Detect which cell encompasses the target text, then output its [x, y] center coordinate. 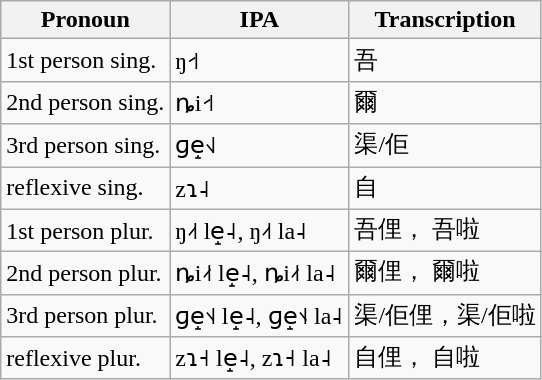
reflexive sing. [86, 188]
zɿ˧ le̝˨, zɿ˧ la˨ [260, 358]
1st person sing. [86, 60]
ŋ˧˦ [260, 60]
吾俚， 吾啦 [445, 230]
IPA [260, 20]
3rd person plur. [86, 316]
渠/佢 [445, 146]
ȵi˧˦ [260, 102]
2nd person plur. [86, 274]
3rd person sing. [86, 146]
ɡe̝˧˩ [260, 146]
吾 [445, 60]
爾 [445, 102]
自 [445, 188]
渠/佢俚，渠/佢啦 [445, 316]
zɿ˨ [260, 188]
2nd person sing. [86, 102]
Pronoun [86, 20]
自俚， 自啦 [445, 358]
ɡe̝˦˨ le̝˨, ɡe̝˦˨ la˨ [260, 316]
reflexive plur. [86, 358]
Transcription [445, 20]
1st person plur. [86, 230]
ȵi˨˦ le̝˨, ȵi˨˦ la˨ [260, 274]
爾俚， 爾啦 [445, 274]
ŋ˨˦ le̝˨, ŋ˨˦ la˨ [260, 230]
